Find where the given text appears and provide that cell's center as (X, Y) coordinate. 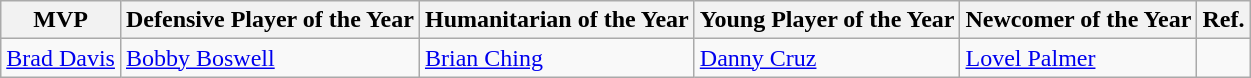
Brad Davis (61, 58)
Young Player of the Year (827, 20)
Defensive Player of the Year (270, 20)
Bobby Boswell (270, 58)
Danny Cruz (827, 58)
MVP (61, 20)
Ref. (1224, 20)
Brian Ching (556, 58)
Lovel Palmer (1078, 58)
Newcomer of the Year (1078, 20)
Humanitarian of the Year (556, 20)
